From the cell containing the given text, extract its center point as (x, y) coordinate. 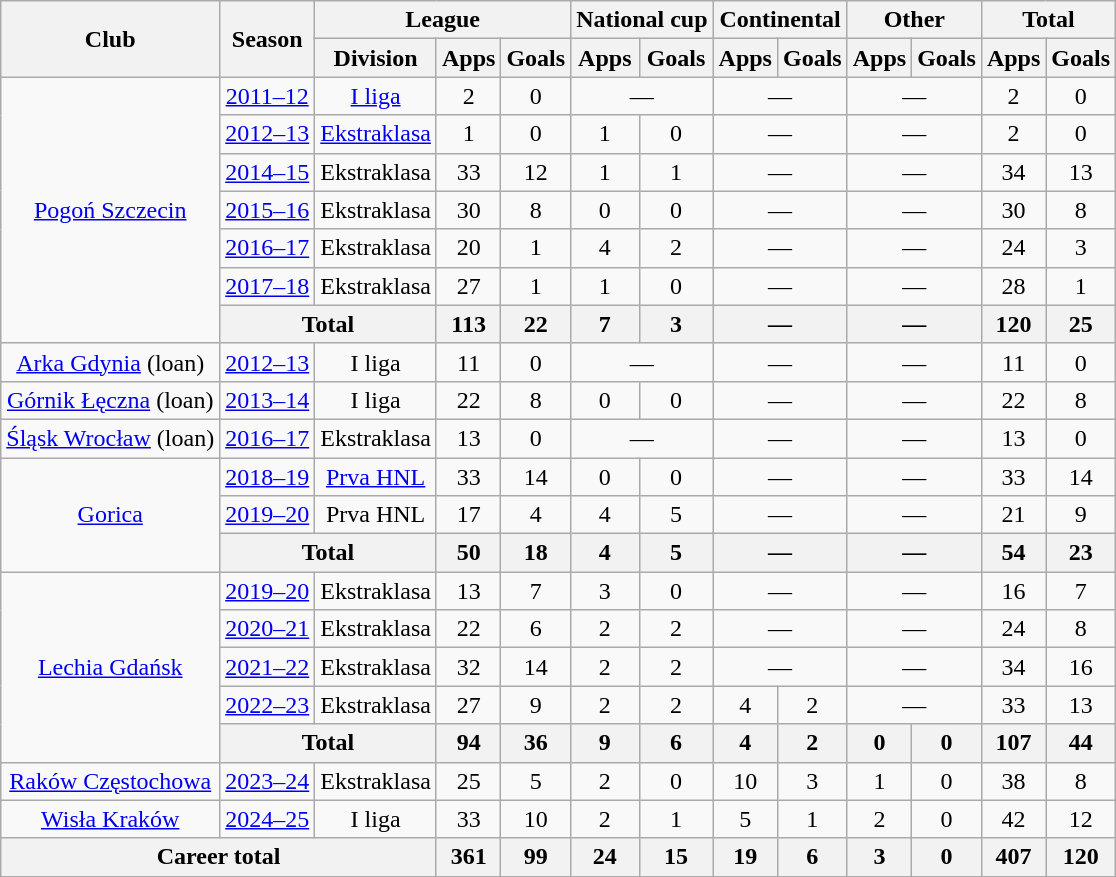
2023–24 (268, 781)
99 (536, 857)
Other (914, 20)
League (443, 20)
Gorica (110, 515)
National cup (642, 20)
18 (536, 553)
2021–22 (268, 667)
Wisła Kraków (110, 819)
21 (1013, 515)
36 (536, 743)
38 (1013, 781)
Lechia Gdańsk (110, 667)
Club (110, 39)
Górnik Łęczna (loan) (110, 400)
20 (468, 248)
32 (468, 667)
94 (468, 743)
Pogoń Szczecin (110, 210)
2011–12 (268, 96)
Career total (219, 857)
Division (376, 58)
19 (745, 857)
Continental (780, 20)
54 (1013, 553)
2015–16 (268, 210)
Arka Gdynia (loan) (110, 362)
2013–14 (268, 400)
50 (468, 553)
2018–19 (268, 477)
42 (1013, 819)
113 (468, 324)
361 (468, 857)
Season (268, 39)
15 (676, 857)
28 (1013, 286)
Śląsk Wrocław (loan) (110, 438)
Raków Częstochowa (110, 781)
2014–15 (268, 172)
44 (1081, 743)
2017–18 (268, 286)
17 (468, 515)
107 (1013, 743)
23 (1081, 553)
2024–25 (268, 819)
2020–21 (268, 629)
407 (1013, 857)
2022–23 (268, 705)
